Return the (X, Y) coordinate for the center point of the cell that contains the specified text.  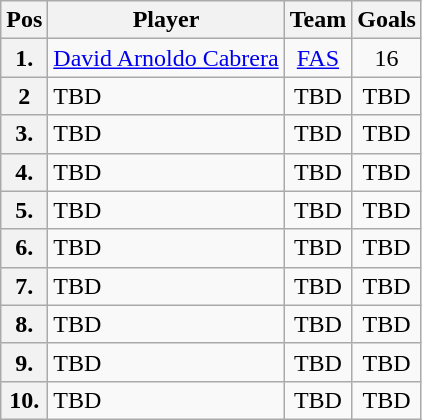
16 (387, 58)
6. (24, 248)
1. (24, 58)
David Arnoldo Cabrera (166, 58)
3. (24, 134)
Team (318, 20)
10. (24, 400)
7. (24, 286)
2 (24, 96)
Player (166, 20)
9. (24, 362)
Pos (24, 20)
4. (24, 172)
FAS (318, 58)
8. (24, 324)
5. (24, 210)
Goals (387, 20)
